Locate the cell with the specified text and output its (x, y) center coordinate. 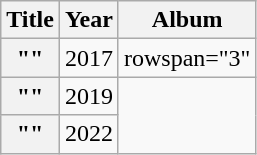
Album (187, 20)
2017 (88, 58)
2019 (88, 96)
rowspan="3" (187, 58)
2022 (88, 134)
Title (30, 20)
Year (88, 20)
